Detect which cell encompasses the target text, then output its [x, y] center coordinate. 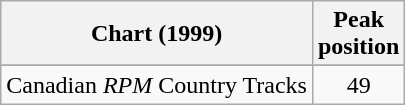
Peakposition [358, 34]
Canadian RPM Country Tracks [157, 85]
Chart (1999) [157, 34]
49 [358, 85]
